Identify which cell holds the provided text, then report its (x, y) central coordinate. 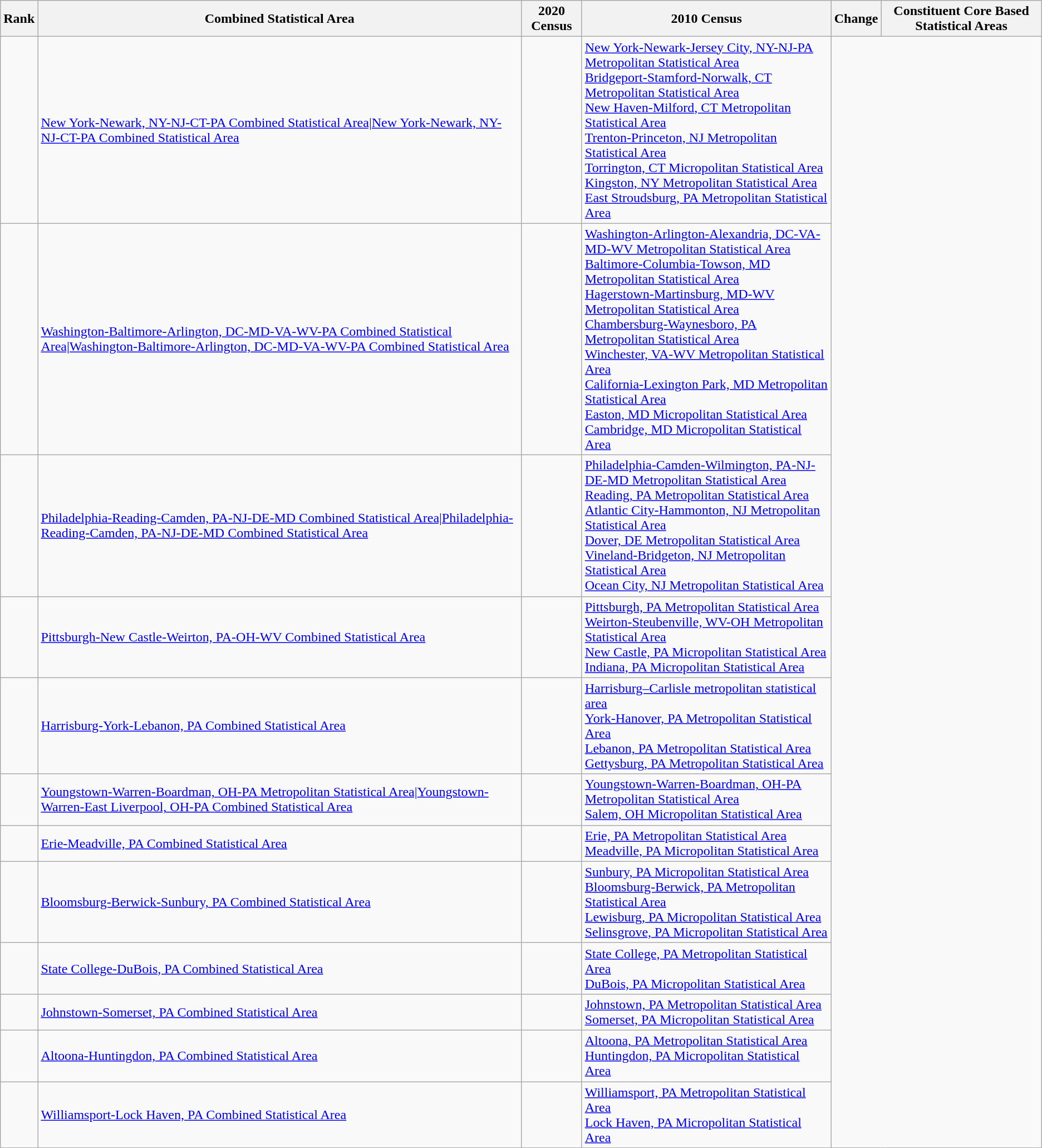
Philadelphia-Reading-Camden, PA-NJ-DE-MD Combined Statistical Area|Philadelphia-Reading-Camden, PA-NJ-DE-MD Combined Statistical Area (279, 526)
Erie-Meadville, PA Combined Statistical Area (279, 843)
Change (856, 19)
2010 Census (706, 19)
Combined Statistical Area (279, 19)
Williamsport-Lock Haven, PA Combined Statistical Area (279, 1115)
Washington-Baltimore-Arlington, DC-MD-VA-WV-PA Combined Statistical Area|Washington-Baltimore-Arlington, DC-MD-VA-WV-PA Combined Statistical Area (279, 339)
Constituent Core Based Statistical Areas (961, 19)
Johnstown-Somerset, PA Combined Statistical Area (279, 1012)
Altoona-Huntingdon, PA Combined Statistical Area (279, 1056)
Williamsport, PA Metropolitan Statistical AreaLock Haven, PA Micropolitan Statistical Area (706, 1115)
2020 Census (552, 19)
State College, PA Metropolitan Statistical AreaDuBois, PA Micropolitan Statistical Area (706, 968)
Youngstown-Warren-Boardman, OH-PA Metropolitan Statistical AreaSalem, OH Micropolitan Statistical Area (706, 799)
Erie, PA Metropolitan Statistical AreaMeadville, PA Micropolitan Statistical Area (706, 843)
New York-Newark, NY-NJ-CT-PA Combined Statistical Area|New York-Newark, NY-NJ-CT-PA Combined Statistical Area (279, 130)
Altoona, PA Metropolitan Statistical AreaHuntingdon, PA Micropolitan Statistical Area (706, 1056)
Youngstown-Warren-Boardman, OH-PA Metropolitan Statistical Area|Youngstown-Warren-East Liverpool, OH-PA Combined Statistical Area (279, 799)
Harrisburg-York-Lebanon, PA Combined Statistical Area (279, 726)
Rank (19, 19)
State College-DuBois, PA Combined Statistical Area (279, 968)
Johnstown, PA Metropolitan Statistical AreaSomerset, PA Micropolitan Statistical Area (706, 1012)
Bloomsburg-Berwick-Sunbury, PA Combined Statistical Area (279, 902)
Pittsburgh-New Castle-Weirton, PA-OH-WV Combined Statistical Area (279, 637)
